Search for the cell housing the specified text and yield its [x, y] center coordinate. 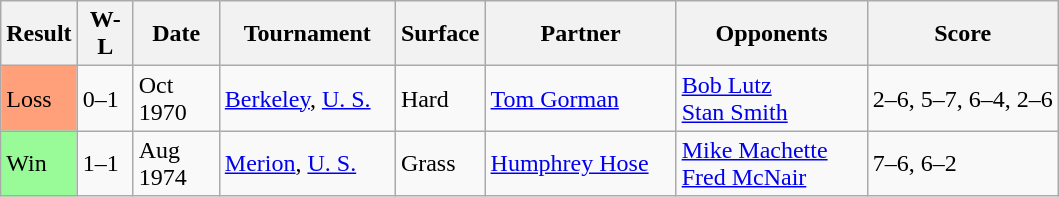
Loss [39, 98]
Grass [440, 164]
Merion, U. S. [307, 164]
Result [39, 34]
Hard [440, 98]
Win [39, 164]
Partner [580, 34]
Mike Machette Fred McNair [772, 164]
Surface [440, 34]
Berkeley, U. S. [307, 98]
1–1 [105, 164]
W-L [105, 34]
Tournament [307, 34]
2–6, 5–7, 6–4, 2–6 [962, 98]
7–6, 6–2 [962, 164]
Date [176, 34]
Opponents [772, 34]
Oct 1970 [176, 98]
0–1 [105, 98]
Bob Lutz Stan Smith [772, 98]
Aug 1974 [176, 164]
Score [962, 34]
Tom Gorman [580, 98]
Humphrey Hose [580, 164]
